Capture the cell that displays the provided text and extract its (X, Y) central coordinate. 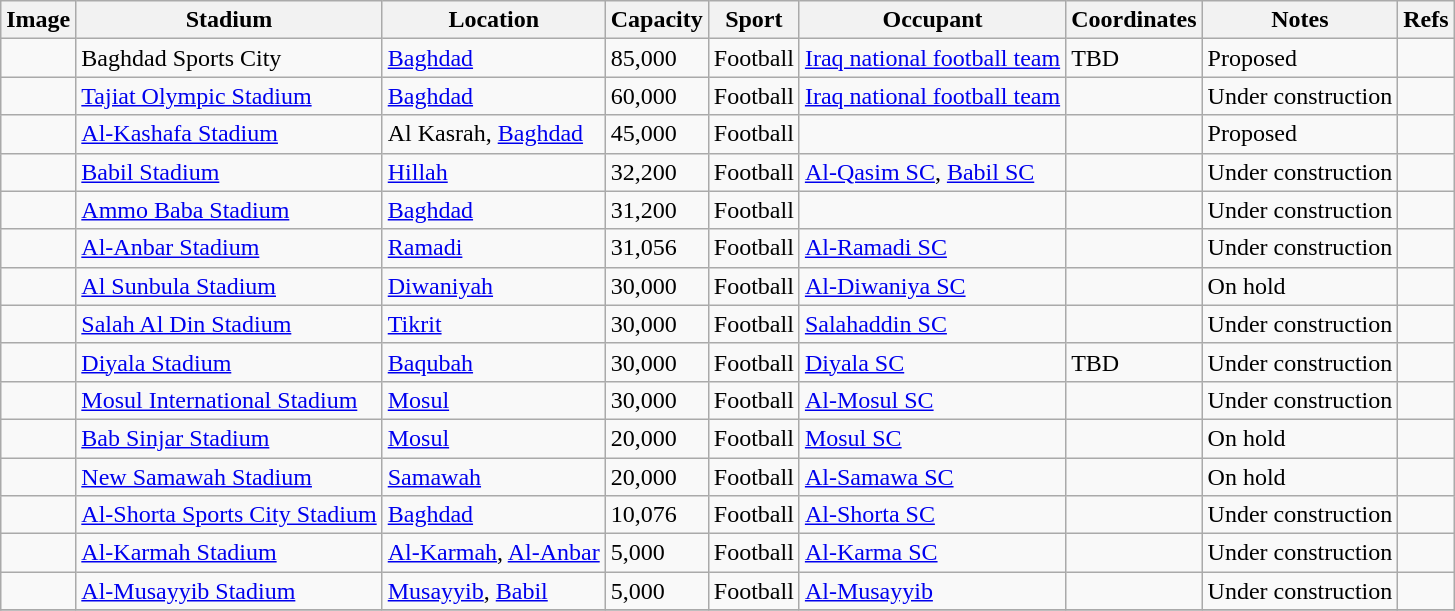
Location (494, 20)
Diyala Stadium (229, 362)
Al-Shorta SC (932, 515)
60,000 (656, 96)
31,200 (656, 210)
Baghdad Sports City (229, 58)
Diyala SC (932, 362)
Al-Samawa SC (932, 477)
Al-Musayyib Stadium (229, 591)
Babil Stadium (229, 172)
Al Sunbula Stadium (229, 286)
Notes (1300, 20)
New Samawah Stadium (229, 477)
Al-Ramadi SC (932, 248)
Salahaddin SC (932, 324)
Al-Mosul SC (932, 400)
Refs (1426, 20)
Al-Musayyib (932, 591)
Al-Kashafa Stadium (229, 134)
Al-Anbar Stadium (229, 248)
85,000 (656, 58)
Sport (754, 20)
Diwaniyah (494, 286)
Tajiat Olympic Stadium (229, 96)
Mosul International Stadium (229, 400)
Bab Sinjar Stadium (229, 438)
Tikrit (494, 324)
31,056 (656, 248)
Musayyib, Babil (494, 591)
Samawah (494, 477)
Al-Qasim SC, Babil SC (932, 172)
Ammo Baba Stadium (229, 210)
Al-Shorta Sports City Stadium (229, 515)
Capacity (656, 20)
Salah Al Din Stadium (229, 324)
Al-Karma SC (932, 553)
Baqubah (494, 362)
Ramadi (494, 248)
45,000 (656, 134)
Hillah (494, 172)
32,200 (656, 172)
Al Kasrah, Baghdad (494, 134)
Al-Karmah, Al-Anbar (494, 553)
Occupant (932, 20)
Al-Diwaniya SC (932, 286)
Mosul SC (932, 438)
Stadium (229, 20)
Image (38, 20)
Coordinates (1134, 20)
10,076 (656, 515)
Al-Karmah Stadium (229, 553)
